From the cell containing the given text, extract its center point as (x, y) coordinate. 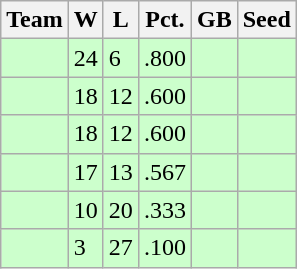
.100 (164, 248)
Pct. (164, 20)
27 (120, 248)
L (120, 20)
17 (86, 172)
3 (86, 248)
20 (120, 210)
10 (86, 210)
24 (86, 58)
.567 (164, 172)
13 (120, 172)
GB (214, 20)
W (86, 20)
Team (35, 20)
Seed (266, 20)
6 (120, 58)
.333 (164, 210)
.800 (164, 58)
